Locate the cell with the specified text and output its (X, Y) center coordinate. 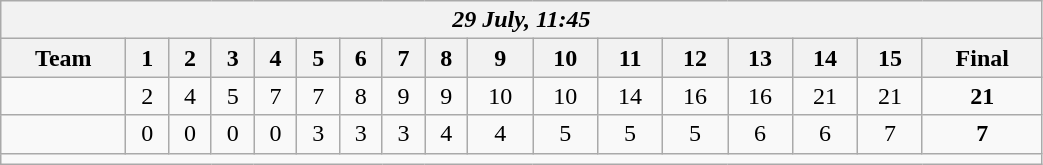
Final (982, 58)
15 (890, 58)
11 (630, 58)
Team (64, 58)
1 (148, 58)
12 (696, 58)
29 July, 11:45 (522, 20)
13 (760, 58)
